Locate the cell with the specified text and output its (x, y) center coordinate. 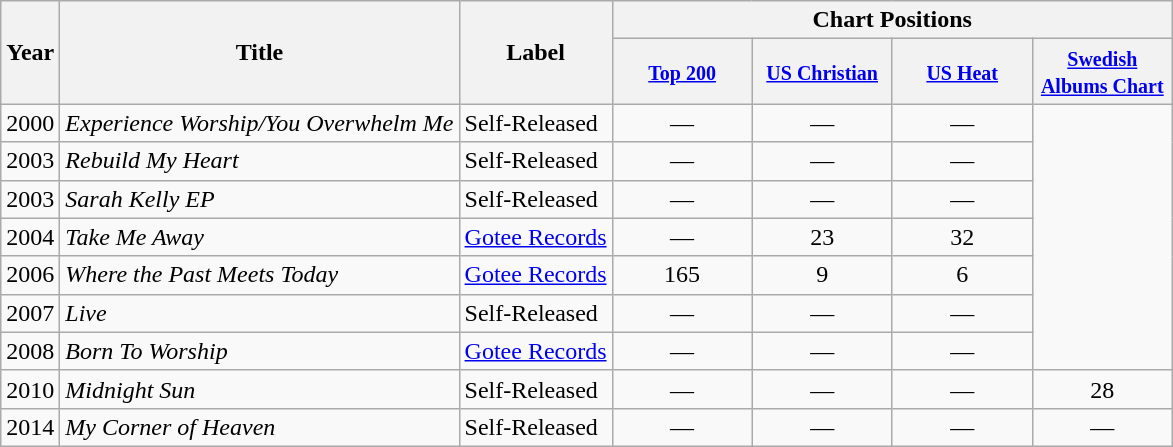
Swedish Albums Chart (1102, 72)
Title (260, 52)
US Heat (962, 72)
Born To Worship (260, 351)
2004 (30, 237)
9 (822, 275)
6 (962, 275)
Sarah Kelly EP (260, 199)
165 (682, 275)
2006 (30, 275)
US Christian (822, 72)
2014 (30, 427)
Where the Past Meets Today (260, 275)
Experience Worship/You Overwhelm Me (260, 123)
23 (822, 237)
32 (962, 237)
Take Me Away (260, 237)
Live (260, 313)
My Corner of Heaven (260, 427)
Chart Positions (892, 20)
2010 (30, 389)
2007 (30, 313)
2008 (30, 351)
Year (30, 52)
Rebuild My Heart (260, 161)
2000 (30, 123)
Label (536, 52)
Top 200 (682, 72)
28 (1102, 389)
Midnight Sun (260, 389)
